Determine the [x, y] coordinate at the center of the cell enclosing the given text.  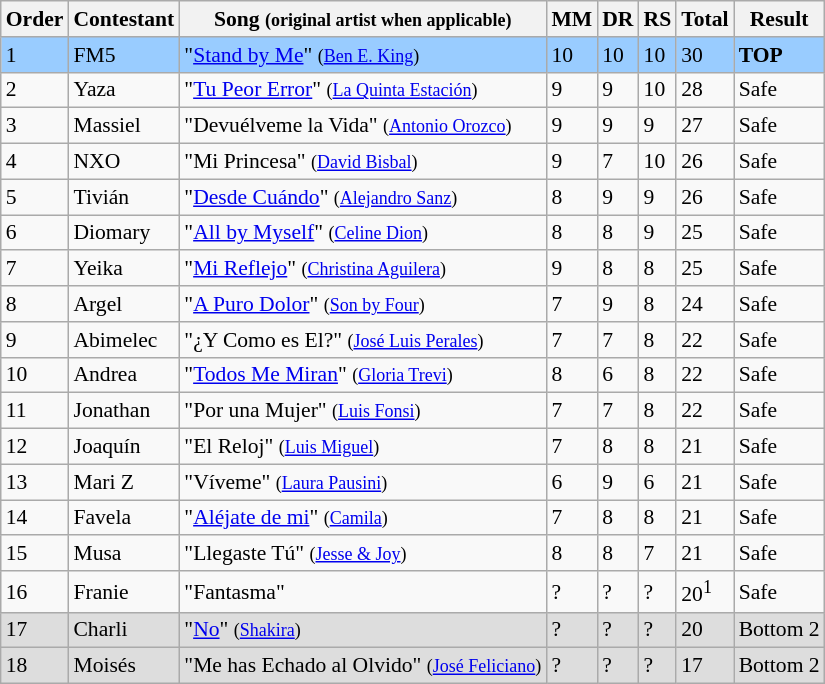
Moisés [124, 666]
Mari Z [124, 482]
Order [35, 19]
Argel [124, 304]
RS [658, 19]
Abimelec [124, 340]
Jonathan [124, 411]
3 [35, 126]
"Tu Peor Error" (La Quinta Estación) [362, 90]
Yaza [124, 90]
"Aléjate de mi" (Camila) [362, 518]
13 [35, 482]
MM [572, 19]
"No" (Shakira) [362, 630]
"Llegaste Tú" (Jesse & Joy) [362, 554]
"All by Myself" (Celine Dion) [362, 233]
27 [704, 126]
Massiel [124, 126]
"¿Y Como es El?" (José Luis Perales) [362, 340]
DR [618, 19]
NXO [124, 162]
18 [35, 666]
2 [35, 90]
Musa [124, 554]
Yeika [124, 269]
30 [704, 55]
Total [704, 19]
5 [35, 197]
Joaquín [124, 447]
Andrea [124, 375]
15 [35, 554]
11 [35, 411]
"El Reloj" (Luis Miguel) [362, 447]
Song (original artist when applicable) [362, 19]
Favela [124, 518]
Contestant [124, 19]
"Por una Mujer" (Luis Fonsi) [362, 411]
12 [35, 447]
1 [35, 55]
Franie [124, 592]
"Mi Princesa" (David Bisbal) [362, 162]
"Víveme" (Laura Pausini) [362, 482]
14 [35, 518]
"A Puro Dolor" (Son by Four) [362, 304]
"Desde Cuándo" (Alejandro Sanz) [362, 197]
"Todos Me Miran" (Gloria Trevi) [362, 375]
4 [35, 162]
"Stand by Me" (Ben E. King) [362, 55]
28 [704, 90]
Tivián [124, 197]
FM5 [124, 55]
Result [780, 19]
"Me has Echado al Olvido" (José Feliciano) [362, 666]
24 [704, 304]
"Fantasma" [362, 592]
20 [704, 630]
"Devuélveme la Vida" (Antonio Orozco) [362, 126]
201 [704, 592]
Charli [124, 630]
Diomary [124, 233]
16 [35, 592]
"Mi Reflejo" (Christina Aguilera) [362, 269]
TOP [780, 55]
